Output the (X, Y) coordinate of the center of the cell containing the given text.  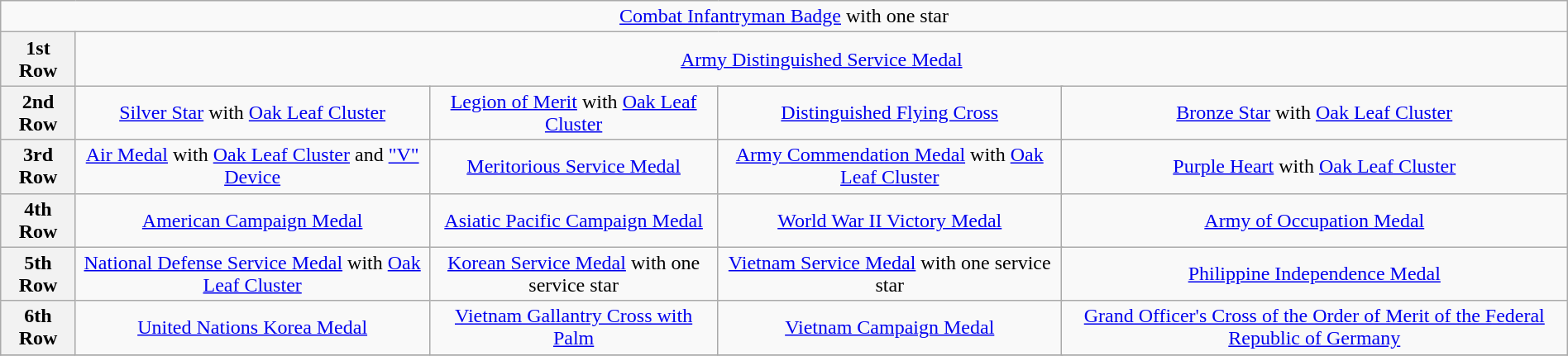
Army Distinguished Service Medal (821, 59)
4th Row (38, 220)
Meritorious Service Medal (574, 167)
United Nations Korea Medal (252, 327)
Purple Heart with Oak Leaf Cluster (1314, 167)
2nd Row (38, 112)
Korean Service Medal with one service star (574, 274)
Air Medal with Oak Leaf Cluster and "V" Device (252, 167)
Grand Officer's Cross of the Order of Merit of the Federal Republic of Germany (1314, 327)
Army Commendation Medal with Oak Leaf Cluster (890, 167)
3rd Row (38, 167)
Vietnam Service Medal with one service star (890, 274)
Vietnam Gallantry Cross with Palm (574, 327)
Silver Star with Oak Leaf Cluster (252, 112)
Vietnam Campaign Medal (890, 327)
Combat Infantryman Badge with one star (784, 17)
Army of Occupation Medal (1314, 220)
Bronze Star with Oak Leaf Cluster (1314, 112)
American Campaign Medal (252, 220)
5th Row (38, 274)
Asiatic Pacific Campaign Medal (574, 220)
Philippine Independence Medal (1314, 274)
1st Row (38, 59)
World War II Victory Medal (890, 220)
National Defense Service Medal with Oak Leaf Cluster (252, 274)
Legion of Merit with Oak Leaf Cluster (574, 112)
6th Row (38, 327)
Distinguished Flying Cross (890, 112)
